Identify which cell holds the provided text, then report its (x, y) central coordinate. 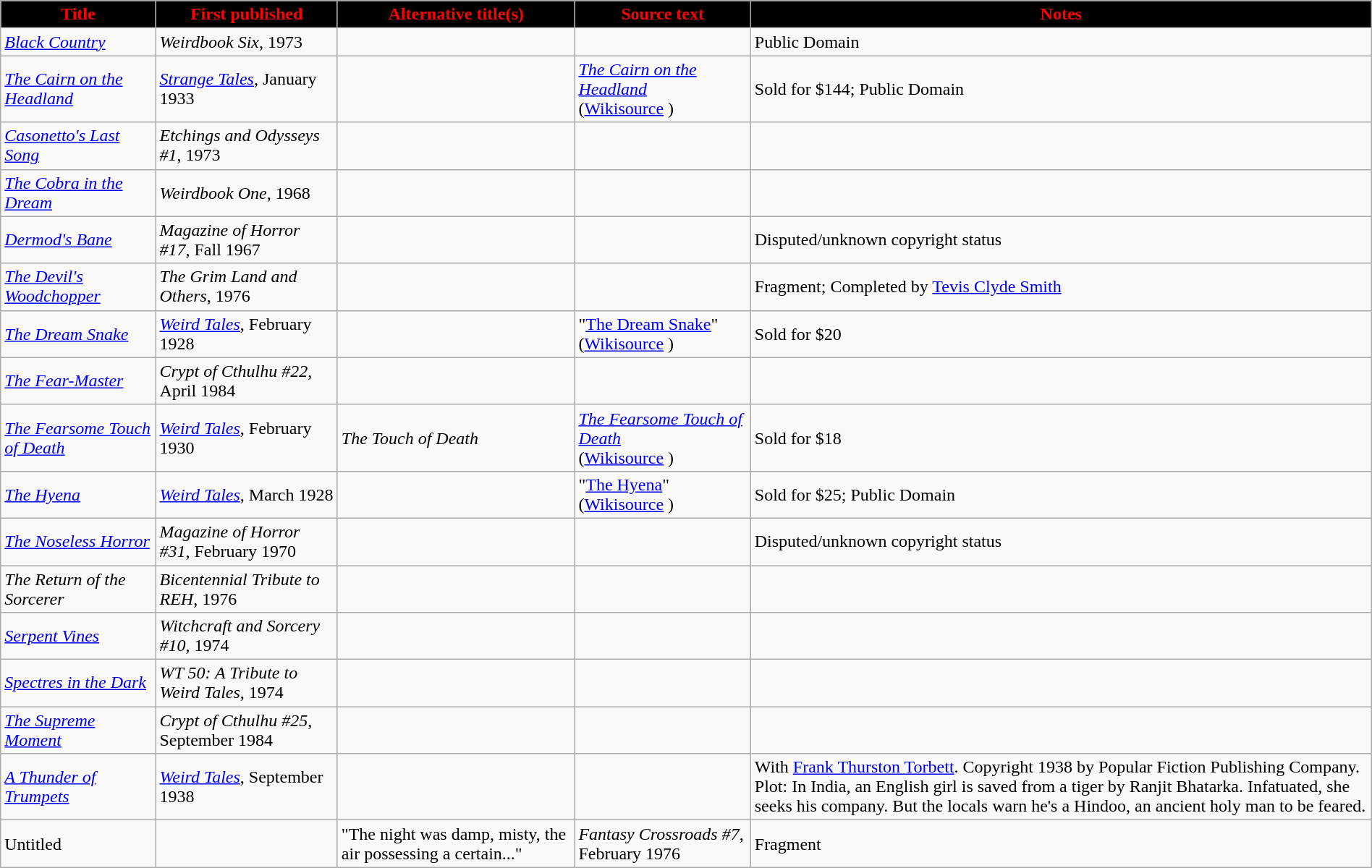
Serpent Vines (78, 637)
Alternative title(s) (456, 14)
The Fearsome Touch of Death(Wikisource ) (663, 438)
The Devil's Woodchopper (78, 286)
"The Dream Snake" (Wikisource ) (663, 334)
Weird Tales, September 1938 (246, 787)
Etchings and Odysseys #1, 1973 (246, 146)
Sold for $25; Public Domain (1061, 495)
Weirdbook One, 1968 (246, 192)
Fantasy Crossroads #7, February 1976 (663, 843)
Weird Tales, February 1930 (246, 438)
The Fearsome Touch of Death (78, 438)
The Grim Land and Others, 1976 (246, 286)
Magazine of Horror #17, Fall 1967 (246, 240)
Casonetto's Last Song (78, 146)
Fragment; Completed by Tevis Clyde Smith (1061, 286)
First published (246, 14)
Bicentennial Tribute to REH, 1976 (246, 589)
Dermod's Bane (78, 240)
Spectres in the Dark (78, 683)
Magazine of Horror #31, February 1970 (246, 541)
The Supreme Moment (78, 731)
Weird Tales, March 1928 (246, 495)
"The night was damp, misty, the air possessing a certain..." (456, 843)
Sold for $144; Public Domain (1061, 89)
Public Domain (1061, 42)
Black Country (78, 42)
The Dream Snake (78, 334)
Untitled (78, 843)
The Cairn on the Headland(Wikisource ) (663, 89)
The Fear-Master (78, 380)
The Cobra in the Dream (78, 192)
The Return of the Sorcerer (78, 589)
Crypt of Cthulhu #25, September 1984 (246, 731)
Crypt of Cthulhu #22, April 1984 (246, 380)
Source text (663, 14)
Sold for $20 (1061, 334)
"The Hyena" (Wikisource ) (663, 495)
Witchcraft and Sorcery #10, 1974 (246, 637)
Sold for $18 (1061, 438)
The Hyena (78, 495)
Notes (1061, 14)
Title (78, 14)
Fragment (1061, 843)
Strange Tales, January 1933 (246, 89)
The Noseless Horror (78, 541)
WT 50: A Tribute to Weird Tales, 1974 (246, 683)
The Cairn on the Headland (78, 89)
Weird Tales, February 1928 (246, 334)
The Touch of Death (456, 438)
Weirdbook Six, 1973 (246, 42)
A Thunder of Trumpets (78, 787)
